Identify which cell holds the provided text, then report its (x, y) central coordinate. 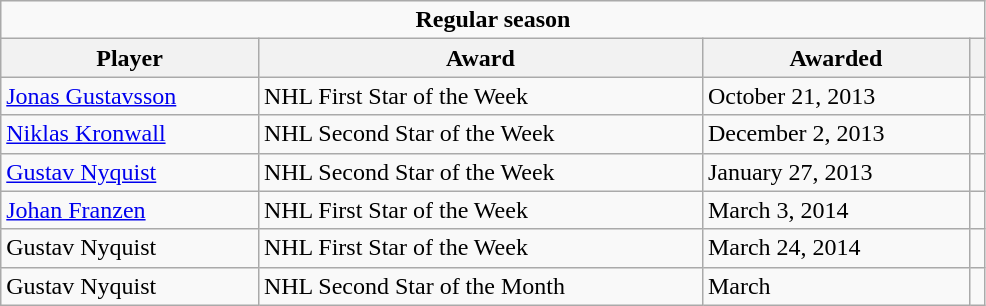
Awarded (836, 58)
January 27, 2013 (836, 172)
Regular season (493, 20)
March (836, 286)
Jonas Gustavsson (130, 96)
December 2, 2013 (836, 134)
October 21, 2013 (836, 96)
Player (130, 58)
March 24, 2014 (836, 248)
March 3, 2014 (836, 210)
Johan Franzen (130, 210)
Niklas Kronwall (130, 134)
NHL Second Star of the Month (480, 286)
Award (480, 58)
